Return the (x, y) coordinate for the center point of the cell that contains the specified text.  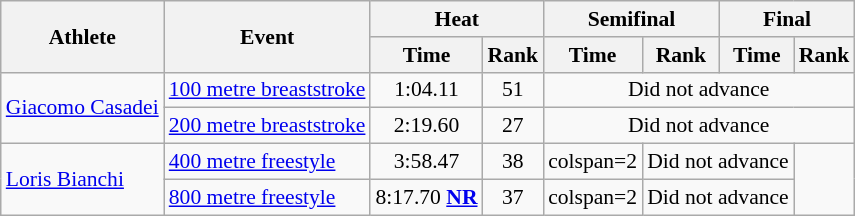
2:19.60 (426, 126)
1:04.11 (426, 90)
3:58.47 (426, 162)
800 metre freestyle (268, 197)
Heat (456, 19)
Semifinal (632, 19)
27 (514, 126)
400 metre freestyle (268, 162)
Final (788, 19)
200 metre breaststroke (268, 126)
8:17.70 NR (426, 197)
Loris Bianchi (82, 180)
51 (514, 90)
100 metre breaststroke (268, 90)
37 (514, 197)
Athlete (82, 36)
38 (514, 162)
Giacomo Casadei (82, 108)
Event (268, 36)
